Return [X, Y] of the center of cell containing provided text 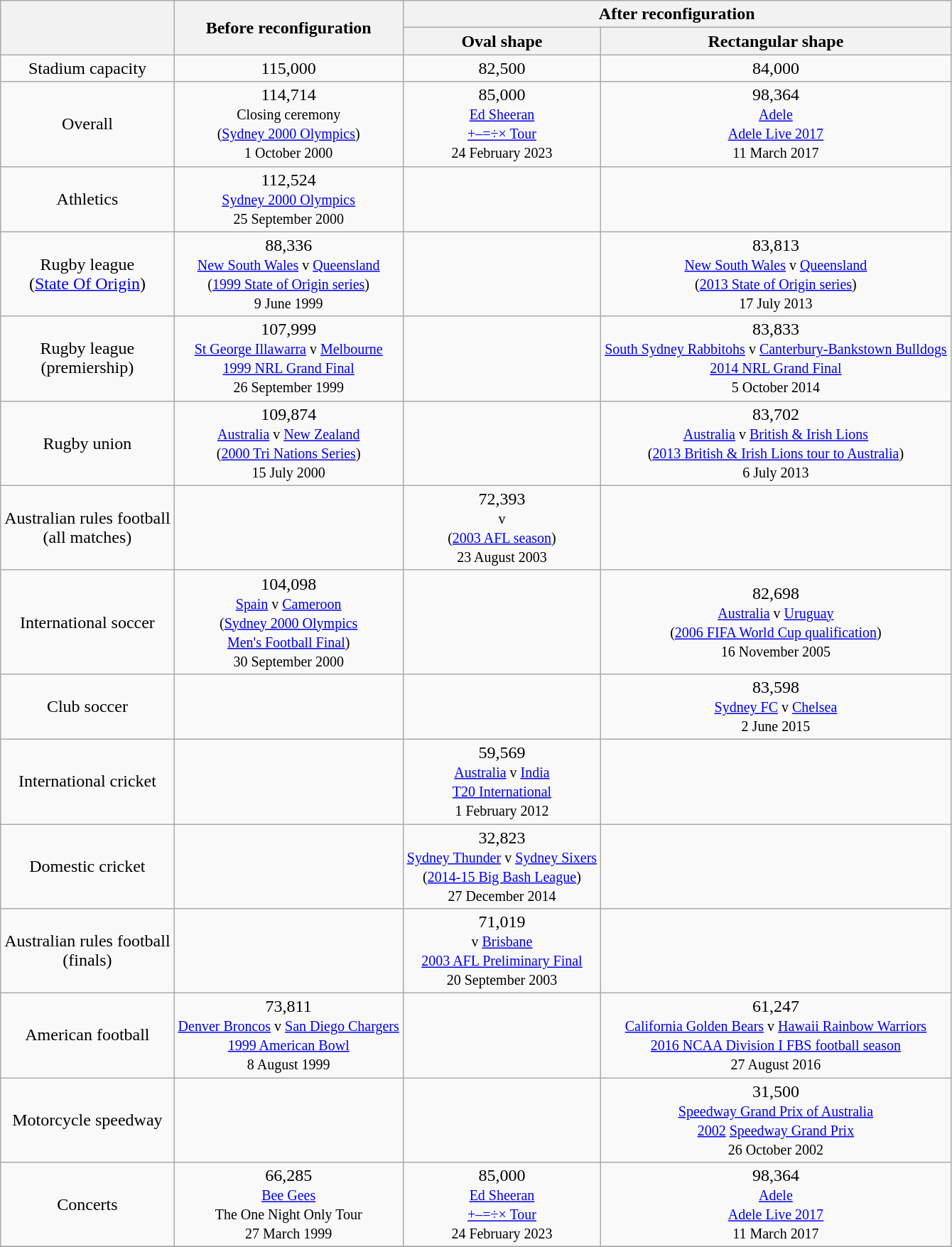
Rugby union [87, 443]
Concerts [87, 1205]
66,285Bee GeesThe One Night Only Tour27 March 1999 [288, 1205]
82,500 [502, 68]
107,999St George Illawarra v Melbourne1999 NRL Grand Final26 September 1999 [288, 358]
32,823Sydney Thunder v Sydney Sixers(2014-15 Big Bash League)27 December 2014 [502, 867]
Overall [87, 124]
Domestic cricket [87, 867]
83,813New South Wales v Queensland(2013 State of Origin series)17 July 2013 [776, 274]
71,019 v Brisbane2003 AFL Preliminary Final20 September 2003 [502, 951]
Australian rules football(finals) [87, 951]
115,000 [288, 68]
Rugby league(premiership) [87, 358]
Rugby league(State Of Origin) [87, 274]
83,598Sydney FC v Chelsea2 June 2015 [776, 706]
Before reconfiguration [288, 28]
84,000 [776, 68]
112,524Sydney 2000 Olympics25 September 2000 [288, 199]
International soccer [87, 622]
Rectangular shape [776, 41]
59,569Australia v IndiaT20 International1 February 2012 [502, 782]
73,811Denver Broncos v San Diego Chargers1999 American Bowl 8 August 1999 [288, 1036]
61,247California Golden Bears v Hawaii Rainbow Warriors2016 NCAA Division I FBS football season 27 August 2016 [776, 1036]
104,098Spain v Cameroon(Sydney 2000 OlympicsMen's Football Final)30 September 2000 [288, 622]
Motorcycle speedway [87, 1120]
Oval shape [502, 41]
72,393 v (2003 AFL season)23 August 2003 [502, 527]
Stadium capacity [87, 68]
International cricket [87, 782]
83,833South Sydney Rabbitohs v Canterbury-Bankstown Bulldogs2014 NRL Grand Final5 October 2014 [776, 358]
31,500Speedway Grand Prix of Australia2002 Speedway Grand Prix26 October 2002 [776, 1120]
109,874Australia v New Zealand(2000 Tri Nations Series)15 July 2000 [288, 443]
82,698Australia v Uruguay(2006 FIFA World Cup qualification)16 November 2005 [776, 622]
After reconfiguration [676, 14]
American football [87, 1036]
Athletics [87, 199]
Australian rules football(all matches) [87, 527]
Club soccer [87, 706]
88,336New South Wales v Queensland(1999 State of Origin series)9 June 1999 [288, 274]
83,702Australia v British & Irish Lions(2013 British & Irish Lions tour to Australia)6 July 2013 [776, 443]
114,714Closing ceremony(Sydney 2000 Olympics)1 October 2000 [288, 124]
